From the cell containing the given text, extract its center point as (x, y) coordinate. 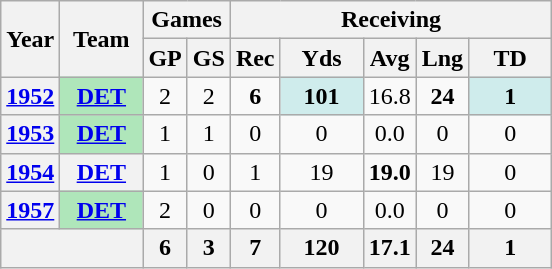
Lng (442, 58)
Yds (322, 58)
101 (322, 96)
19.0 (390, 172)
GS (208, 58)
Rec (255, 58)
7 (255, 248)
3 (208, 248)
1953 (30, 134)
Year (30, 39)
GP (165, 58)
16.8 (390, 96)
1952 (30, 96)
Avg (390, 58)
17.1 (390, 248)
TD (510, 58)
Team (102, 39)
Games (186, 20)
120 (322, 248)
1954 (30, 172)
1957 (30, 210)
Receiving (390, 20)
